Pinpoint the cell where the given text exists, returning its [x, y] midpoint coordinate. 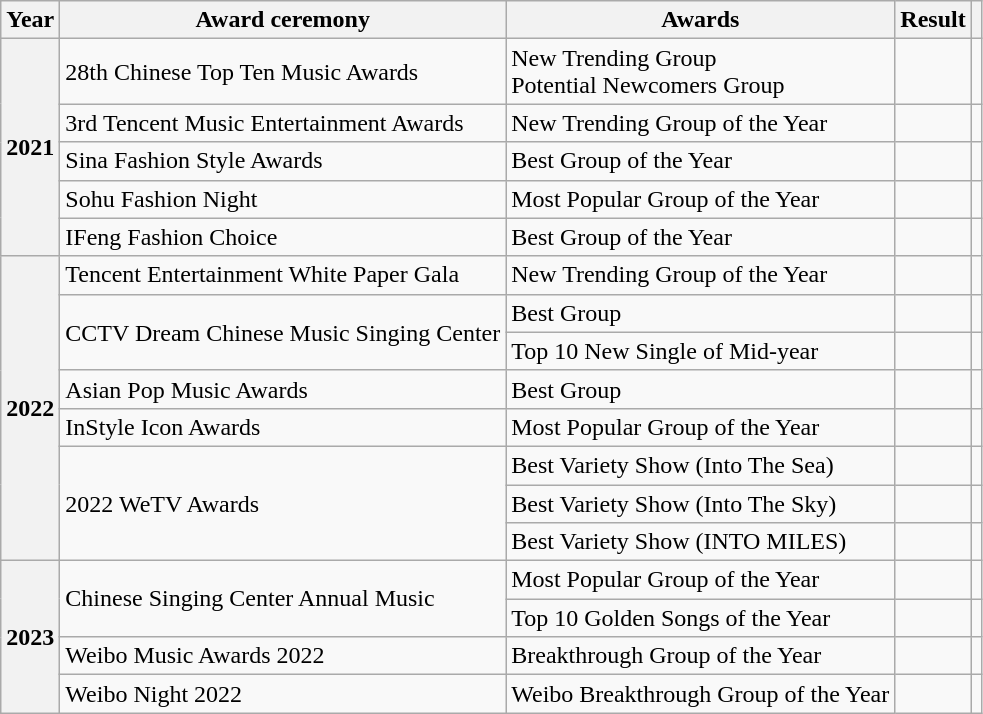
2023 [30, 637]
Weibo Breakthrough Group of the Year [700, 694]
Breakthrough Group of the Year [700, 656]
Chinese Singing Center Annual Music [283, 599]
Top 10 New Single of Mid-year [700, 351]
CCTV Dream Chinese Music Singing Center [283, 332]
Sina Fashion Style Awards [283, 161]
Result [933, 20]
InStyle Icon Awards [283, 427]
New Trending GroupPotential Newcomers Group [700, 72]
Top 10 Golden Songs of the Year [700, 618]
Weibo Music Awards 2022 [283, 656]
2022 WeTV Awards [283, 503]
2021 [30, 148]
Tencent Entertainment White Paper Gala [283, 275]
Best Variety Show (INTO MILES) [700, 542]
28th Chinese Top Ten Music Awards [283, 72]
Sohu Fashion Night [283, 199]
Weibo Night 2022 [283, 694]
3rd Tencent Music Entertainment Awards [283, 123]
2022 [30, 408]
IFeng Fashion Choice [283, 237]
Award ceremony [283, 20]
Year [30, 20]
Asian Pop Music Awards [283, 389]
Best Variety Show (Into The Sky) [700, 503]
Best Variety Show (Into The Sea) [700, 465]
Awards [700, 20]
